Extract the [X, Y] coordinate from the center of the cell holding the provided text.  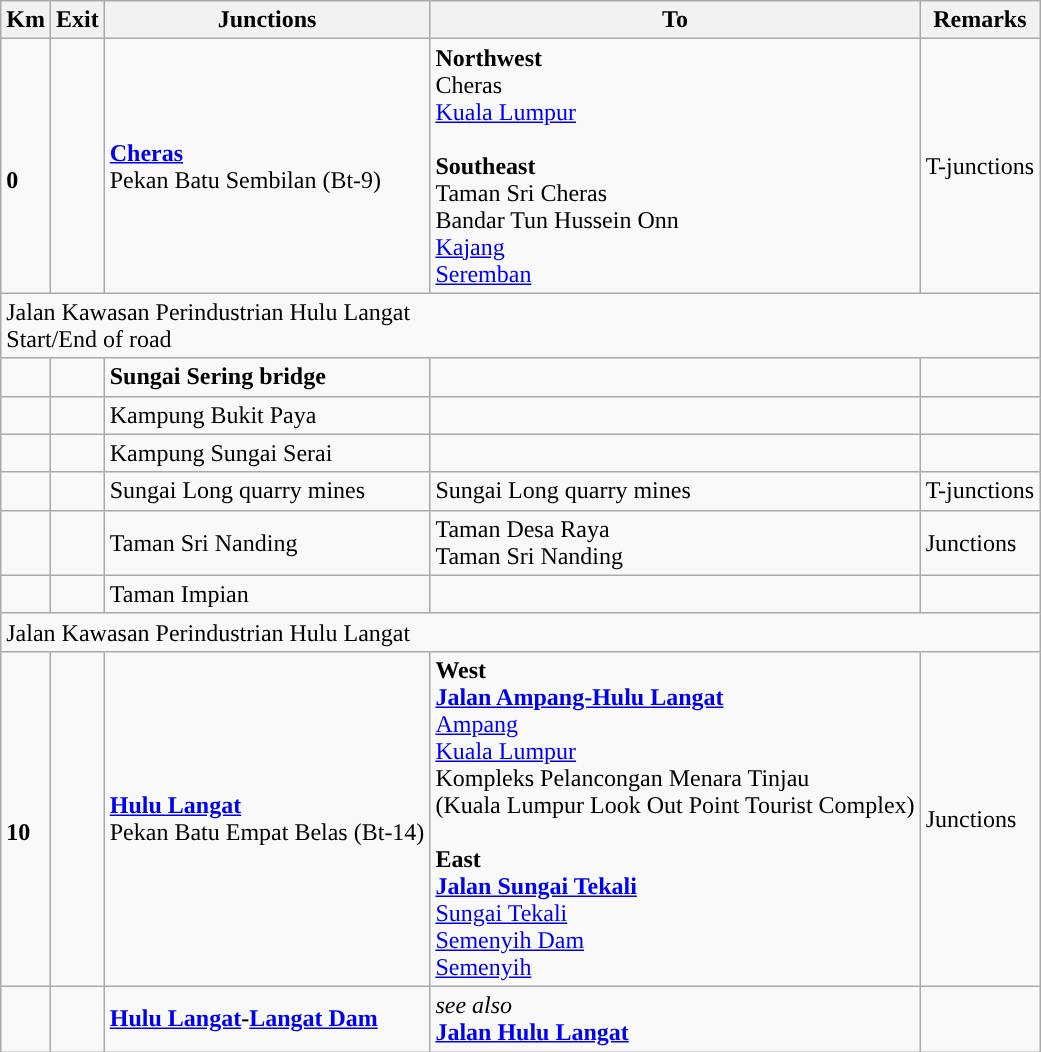
10 [26, 818]
Jalan Kawasan Perindustrian Hulu LangatStart/End of road [520, 326]
Kampung Bukit Paya [267, 415]
CherasPekan Batu Sembilan (Bt-9) [267, 166]
see also Jalan Hulu Langat [675, 1018]
To [675, 20]
Northwest Cheras Kuala LumpurSoutheastTaman Sri CherasBandar Tun Hussein Onn Kajang Seremban [675, 166]
Remarks [980, 20]
Taman Impian [267, 594]
Jalan Kawasan Perindustrian Hulu Langat [520, 632]
Taman Sri Nanding [267, 542]
Taman Desa RayaTaman Sri Nanding [675, 542]
Hulu Langat-Langat Dam [267, 1018]
Hulu LangatPekan Batu Empat Belas (Bt-14) [267, 818]
Exit [77, 20]
Kampung Sungai Serai [267, 453]
Km [26, 20]
0 [26, 166]
Sungai Sering bridge [267, 377]
